For the text-containing cell, return its midpoint in [x, y] coordinate format. 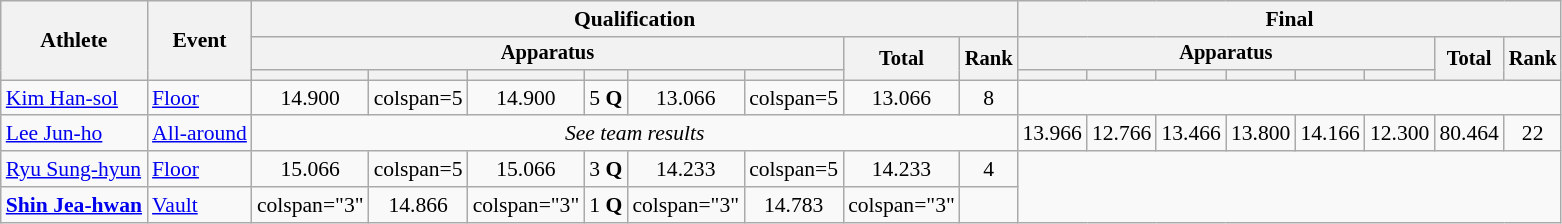
80.464 [1468, 134]
Final [1289, 19]
Kim Han-sol [74, 98]
12.766 [1122, 134]
Event [200, 40]
Ryu Sung-hyun [74, 169]
14.866 [418, 205]
5 Q [606, 98]
Athlete [74, 40]
4 [989, 169]
Shin Jea-hwan [74, 205]
Vault [200, 205]
See team results [634, 134]
1 Q [606, 205]
22 [1533, 134]
14.166 [1330, 134]
All-around [200, 134]
14.783 [794, 205]
8 [989, 98]
Lee Jun-ho [74, 134]
13.966 [1052, 134]
12.300 [1400, 134]
Qualification [634, 19]
13.800 [1260, 134]
3 Q [606, 169]
13.466 [1190, 134]
